For the text-containing cell, return its midpoint in (x, y) coordinate format. 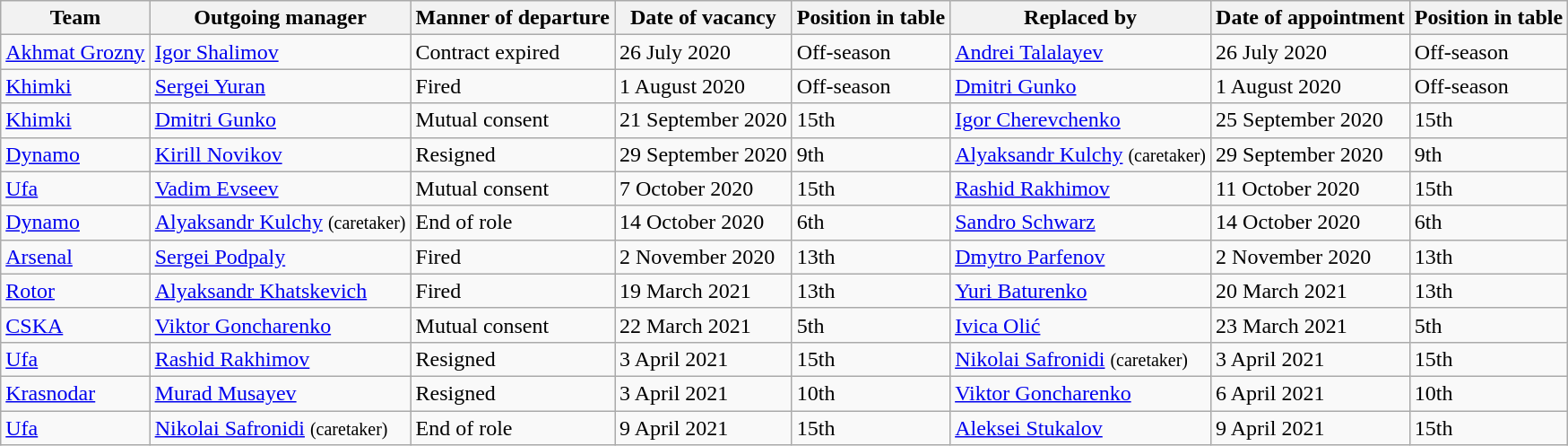
Team (75, 18)
CSKA (75, 325)
25 September 2020 (1311, 120)
Murad Musayev (280, 393)
7 October 2020 (704, 188)
Manner of departure (513, 18)
Arsenal (75, 257)
Igor Cherevchenko (1081, 120)
22 March 2021 (704, 325)
Ivica Olić (1081, 325)
Outgoing manager (280, 18)
Rotor (75, 291)
6 April 2021 (1311, 393)
Sandro Schwarz (1081, 223)
Igor Shalimov (280, 52)
Sergei Yuran (280, 86)
Dmytro Parfenov (1081, 257)
Krasnodar (75, 393)
Contract expired (513, 52)
Sergei Podpaly (280, 257)
Alyaksandr Khatskevich (280, 291)
19 March 2021 (704, 291)
11 October 2020 (1311, 188)
Yuri Baturenko (1081, 291)
Date of appointment (1311, 18)
23 March 2021 (1311, 325)
Kirill Novikov (280, 154)
Andrei Talalayev (1081, 52)
Akhmat Grozny (75, 52)
Date of vacancy (704, 18)
Aleksei Stukalov (1081, 428)
Vadim Evseev (280, 188)
20 March 2021 (1311, 291)
21 September 2020 (704, 120)
Replaced by (1081, 18)
